Pinpoint the cell where the given text exists, returning its (x, y) midpoint coordinate. 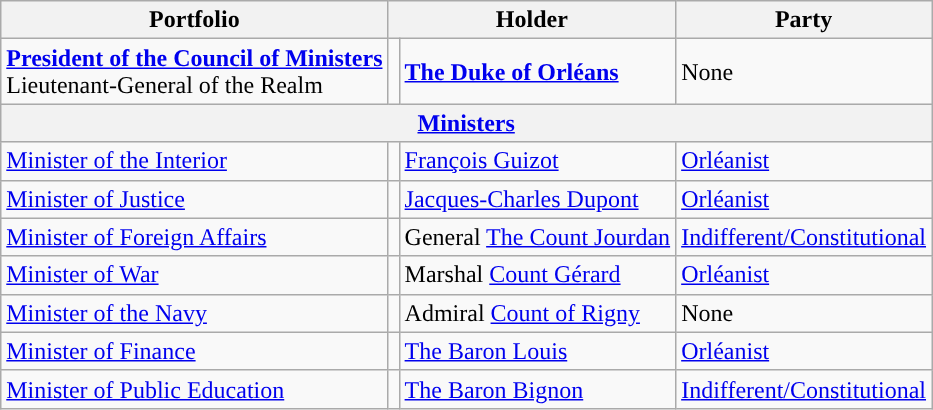
Holder (532, 20)
Admiral Count of Rigny (538, 313)
The Duke of Orléans (538, 72)
President of the Council of MinistersLieutenant-General of the Realm (194, 72)
Marshal Count Gérard (538, 275)
Minister of War (194, 275)
Minister of the Interior (194, 161)
Minister of Justice (194, 199)
Portfolio (194, 20)
Minister of Finance (194, 351)
The Baron Bignon (538, 389)
Minister of Foreign Affairs (194, 237)
Minister of Public Education (194, 389)
Jacques-Charles Dupont (538, 199)
François Guizot (538, 161)
Ministers (466, 123)
General The Count Jourdan (538, 237)
Party (804, 20)
The Baron Louis (538, 351)
Minister of the Navy (194, 313)
